Scan for the cell matching the given text and deliver its [x, y] coordinate at center. 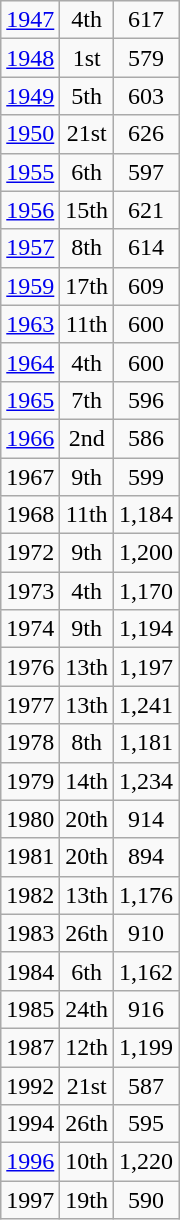
1,184 [146, 515]
587 [146, 1085]
1997 [30, 1200]
1,162 [146, 971]
1972 [30, 553]
1966 [30, 438]
579 [146, 58]
1,194 [146, 629]
10th [87, 1162]
910 [146, 933]
1992 [30, 1085]
1,181 [146, 743]
1983 [30, 933]
24th [87, 1009]
1963 [30, 324]
596 [146, 400]
1980 [30, 819]
1965 [30, 400]
614 [146, 248]
1981 [30, 857]
1,241 [146, 705]
7th [87, 400]
609 [146, 286]
1967 [30, 477]
1,176 [146, 895]
599 [146, 477]
1977 [30, 705]
1974 [30, 629]
1987 [30, 1047]
617 [146, 20]
1956 [30, 210]
1,234 [146, 781]
1,197 [146, 667]
1994 [30, 1124]
597 [146, 172]
626 [146, 134]
17th [87, 286]
15th [87, 210]
1,200 [146, 553]
1st [87, 58]
1957 [30, 248]
595 [146, 1124]
1,220 [146, 1162]
12th [87, 1047]
1948 [30, 58]
916 [146, 1009]
1984 [30, 971]
1968 [30, 515]
1,170 [146, 591]
5th [87, 96]
1976 [30, 667]
1950 [30, 134]
1,199 [146, 1047]
19th [87, 1200]
894 [146, 857]
1964 [30, 362]
1982 [30, 895]
1949 [30, 96]
1947 [30, 20]
603 [146, 96]
1955 [30, 172]
621 [146, 210]
1996 [30, 1162]
586 [146, 438]
1959 [30, 286]
1979 [30, 781]
1973 [30, 591]
590 [146, 1200]
2nd [87, 438]
914 [146, 819]
1985 [30, 1009]
14th [87, 781]
1978 [30, 743]
